Output the (X, Y) coordinate of the center of the cell containing the given text.  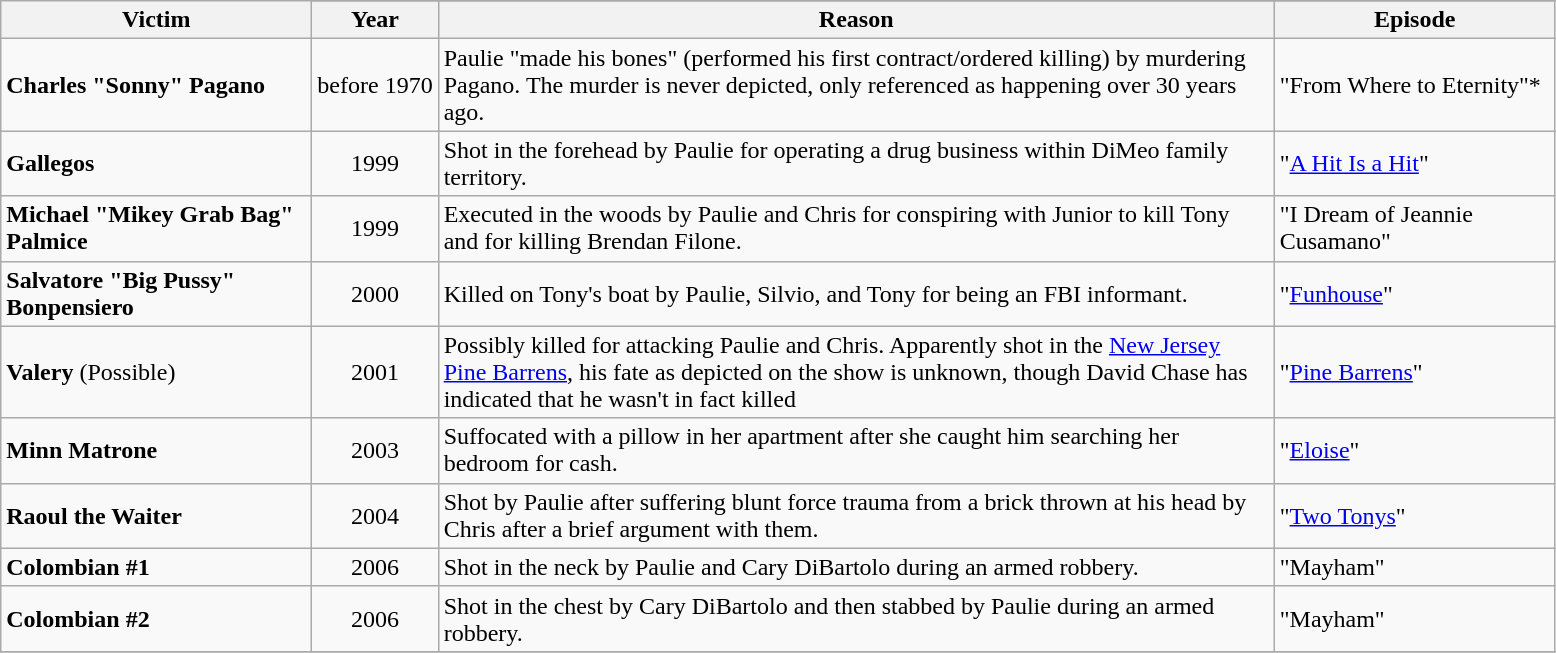
Year (375, 20)
2000 (375, 294)
"Pine Barrens" (1414, 372)
"Eloise" (1414, 450)
Colombian #1 (156, 567)
Killed on Tony's boat by Paulie, Silvio, and Tony for being an FBI informant. (856, 294)
Suffocated with a pillow in her apartment after she caught him searching her bedroom for cash. (856, 450)
"Funhouse" (1414, 294)
"Two Tonys" (1414, 516)
Gallegos (156, 164)
Raoul the Waiter (156, 516)
before 1970 (375, 85)
Victim (156, 20)
2004 (375, 516)
"I Dream of Jeannie Cusamano" (1414, 228)
Charles "Sonny" Pagano (156, 85)
Minn Matrone (156, 450)
Shot by Paulie after suffering blunt force trauma from a brick thrown at his head by Chris after a brief argument with them. (856, 516)
Shot in the chest by Cary DiBartolo and then stabbed by Paulie during an armed robbery. (856, 618)
Shot in the forehead by Paulie for operating a drug business within DiMeo family territory. (856, 164)
Salvatore "Big Pussy" Bonpensiero (156, 294)
Shot in the neck by Paulie and Cary DiBartolo during an armed robbery. (856, 567)
"A Hit Is a Hit" (1414, 164)
Reason (856, 20)
Valery (Possible) (156, 372)
Executed in the woods by Paulie and Chris for conspiring with Junior to kill Tony and for killing Brendan Filone. (856, 228)
"From Where to Eternity"* (1414, 85)
2003 (375, 450)
Michael "Mikey Grab Bag" Palmice (156, 228)
2001 (375, 372)
Episode (1414, 20)
Colombian #2 (156, 618)
